Capture the cell that displays the provided text and extract its (X, Y) central coordinate. 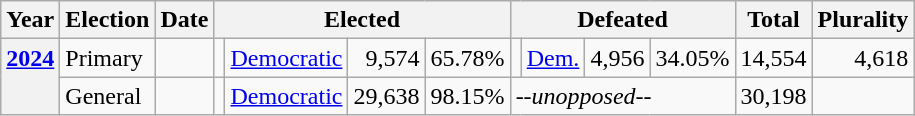
Primary (108, 58)
4,956 (618, 58)
65.78% (468, 58)
29,638 (386, 96)
Plurality (863, 20)
Date (184, 20)
Dem. (553, 58)
Elected (362, 20)
34.05% (692, 58)
4,618 (863, 58)
Election (108, 20)
Total (774, 20)
14,554 (774, 58)
98.15% (468, 96)
--unopposed-- (622, 96)
General (108, 96)
30,198 (774, 96)
2024 (30, 77)
Year (30, 20)
Defeated (622, 20)
9,574 (386, 58)
